Search for the cell housing the specified text and yield its [X, Y] center coordinate. 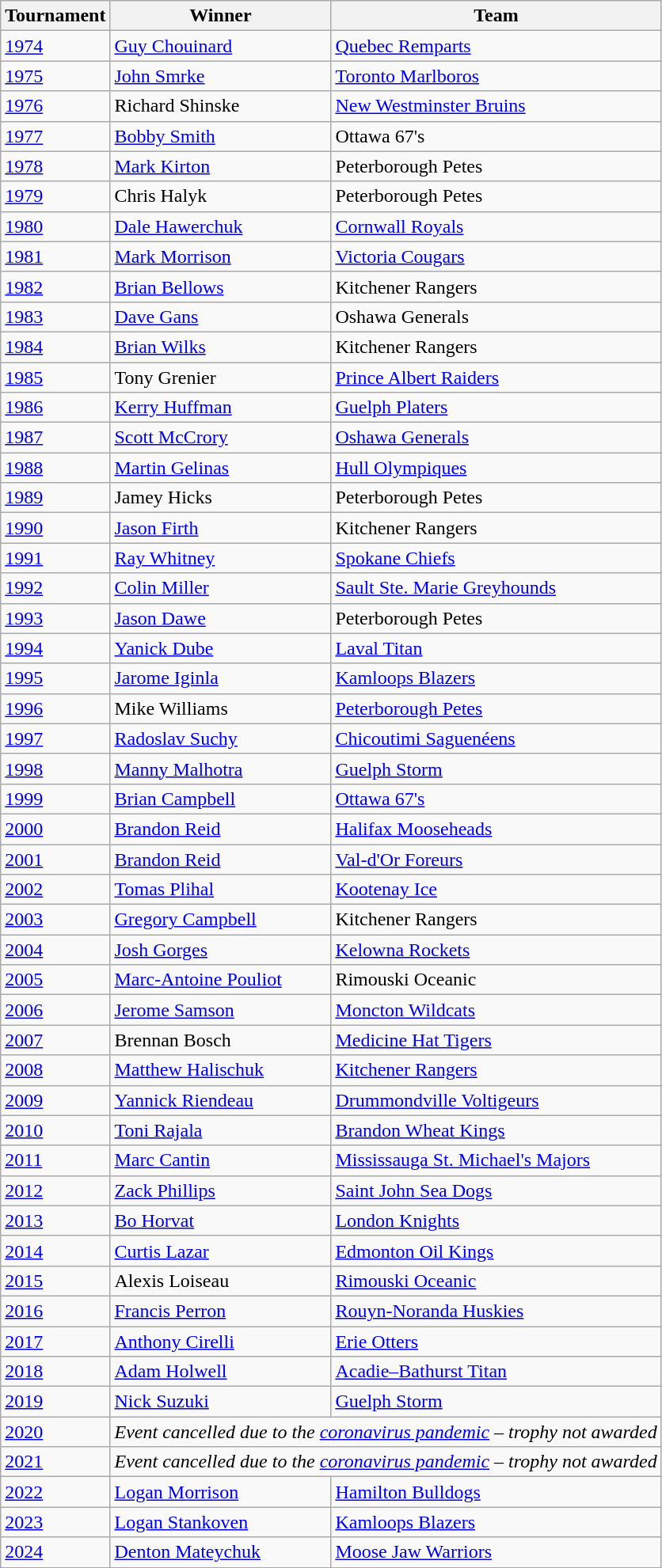
Scott McCrory [220, 438]
Dale Hawerchuk [220, 226]
Tony Grenier [220, 378]
2003 [55, 920]
1996 [55, 708]
Toronto Marlboros [496, 76]
2016 [55, 1311]
2011 [55, 1160]
2019 [55, 1402]
2004 [55, 950]
Francis Perron [220, 1311]
1999 [55, 799]
Martin Gelinas [220, 468]
2020 [55, 1432]
Radoslav Suchy [220, 738]
Brian Wilks [220, 347]
Toni Rajala [220, 1130]
2008 [55, 1070]
Moncton Wildcats [496, 1010]
Anthony Cirelli [220, 1342]
1991 [55, 558]
Winner [220, 16]
Team [496, 16]
Drummondville Voltigeurs [496, 1100]
1990 [55, 528]
1998 [55, 769]
2022 [55, 1492]
Mike Williams [220, 708]
Sault Ste. Marie Greyhounds [496, 588]
Alexis Loiseau [220, 1281]
2009 [55, 1100]
Curtis Lazar [220, 1251]
Jerome Samson [220, 1010]
Chris Halyk [220, 196]
Yannick Riendeau [220, 1100]
Mississauga St. Michael's Majors [496, 1160]
1974 [55, 46]
Victoria Cougars [496, 256]
1987 [55, 438]
1981 [55, 256]
Logan Morrison [220, 1492]
Brian Campbell [220, 799]
Gregory Campbell [220, 920]
Yanick Dube [220, 648]
Matthew Halischuk [220, 1070]
Rouyn-Noranda Huskies [496, 1311]
Jason Dawe [220, 618]
Dave Gans [220, 317]
Kerry Huffman [220, 408]
Guelph Platers [496, 408]
Ray Whitney [220, 558]
1992 [55, 588]
2013 [55, 1221]
Jamey Hicks [220, 498]
Marc-Antoine Pouliot [220, 980]
1983 [55, 317]
2018 [55, 1372]
Quebec Remparts [496, 46]
Saint John Sea Dogs [496, 1190]
Acadie–Bathurst Titan [496, 1372]
2006 [55, 1010]
John Smrke [220, 76]
Denton Mateychuk [220, 1552]
1978 [55, 166]
Logan Stankoven [220, 1522]
Chicoutimi Saguenéens [496, 738]
Prince Albert Raiders [496, 378]
Kelowna Rockets [496, 950]
Bo Horvat [220, 1221]
2012 [55, 1190]
1980 [55, 226]
Colin Miller [220, 588]
1994 [55, 648]
Marc Cantin [220, 1160]
1977 [55, 136]
2024 [55, 1552]
Josh Gorges [220, 950]
London Knights [496, 1221]
Hamilton Bulldogs [496, 1492]
Jason Firth [220, 528]
1995 [55, 678]
Spokane Chiefs [496, 558]
Edmonton Oil Kings [496, 1251]
1986 [55, 408]
Tomas Plihal [220, 890]
Richard Shinske [220, 106]
Guy Chouinard [220, 46]
Brandon Wheat Kings [496, 1130]
2017 [55, 1342]
Val-d'Or Foreurs [496, 859]
1975 [55, 76]
2021 [55, 1462]
1976 [55, 106]
1985 [55, 378]
Brennan Bosch [220, 1040]
Mark Morrison [220, 256]
Cornwall Royals [496, 226]
Moose Jaw Warriors [496, 1552]
2001 [55, 859]
Brian Bellows [220, 287]
Zack Phillips [220, 1190]
Nick Suzuki [220, 1402]
2015 [55, 1281]
1984 [55, 347]
1982 [55, 287]
Tournament [55, 16]
Jarome Iginla [220, 678]
1988 [55, 468]
2023 [55, 1522]
Hull Olympiques [496, 468]
Adam Holwell [220, 1372]
2014 [55, 1251]
Medicine Hat Tigers [496, 1040]
1989 [55, 498]
Mark Kirton [220, 166]
2000 [55, 829]
Halifax Mooseheads [496, 829]
2010 [55, 1130]
Laval Titan [496, 648]
2007 [55, 1040]
Erie Otters [496, 1342]
New Westminster Bruins [496, 106]
2005 [55, 980]
1993 [55, 618]
1979 [55, 196]
Kootenay Ice [496, 890]
2002 [55, 890]
Bobby Smith [220, 136]
Manny Malhotra [220, 769]
1997 [55, 738]
